Locate the cell with the specified text and output its [X, Y] center coordinate. 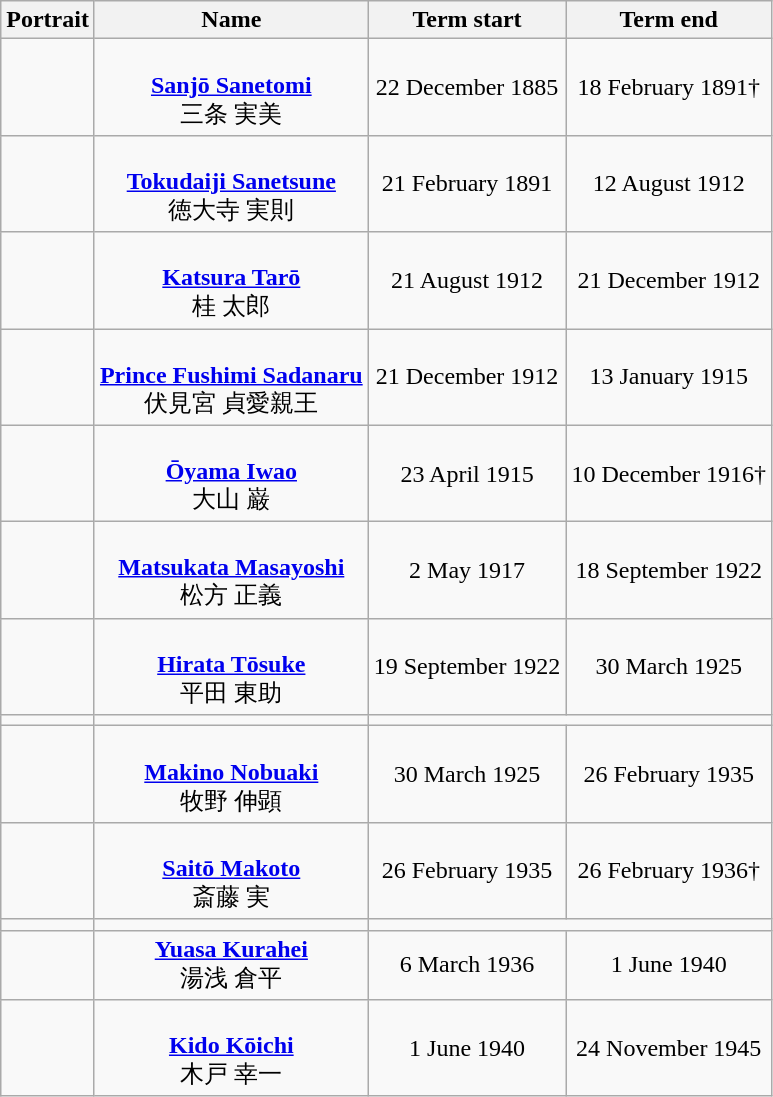
Makino Nobuaki牧野 伸顕 [231, 774]
Prince Fushimi Sadanaru伏見宮 貞愛親王 [231, 376]
Sanjō Sanetomi三条 実美 [231, 88]
18 February 1891† [669, 88]
Portrait [48, 20]
10 December 1916† [669, 474]
Hirata Tōsuke平田 東助 [231, 666]
Kido Kōichi木戸 幸一 [231, 1048]
13 January 1915 [669, 376]
19 September 1922 [467, 666]
Tokudaiji Sanetsune徳大寺 実則 [231, 184]
Term start [467, 20]
24 November 1945 [669, 1048]
21 August 1912 [467, 280]
6 March 1936 [467, 965]
18 September 1922 [669, 570]
Term end [669, 20]
2 May 1917 [467, 570]
12 August 1912 [669, 184]
23 April 1915 [467, 474]
Saitō Makoto斎藤 実 [231, 870]
Katsura Tarō桂 太郎 [231, 280]
26 February 1936† [669, 870]
Matsukata Masayoshi松方 正義 [231, 570]
Name [231, 20]
Ōyama Iwao大山 巌 [231, 474]
Yuasa Kurahei湯浅 倉平 [231, 965]
21 February 1891 [467, 184]
22 December 1885 [467, 88]
